Return the (x, y) coordinate for the center point of the cell that contains the specified text.  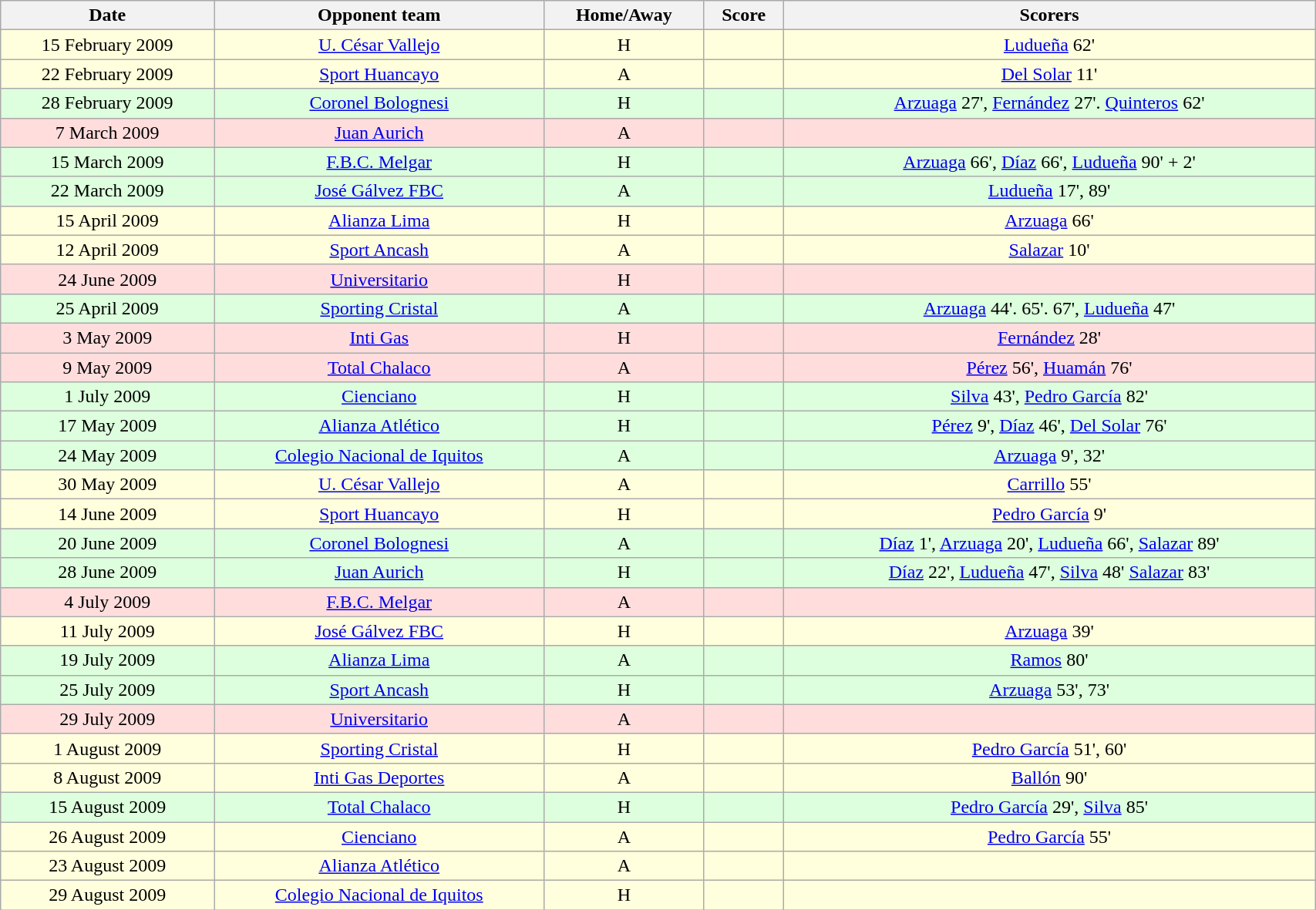
Pérez 56', Huamán 76' (1048, 368)
Scorers (1048, 15)
9 May 2009 (108, 368)
17 May 2009 (108, 426)
Arzuaga 9', 32' (1048, 455)
15 August 2009 (108, 807)
Ludueña 62' (1048, 45)
1 July 2009 (108, 397)
Opponent team (379, 15)
Ramos 80' (1048, 660)
20 June 2009 (108, 543)
Arzuaga 39' (1048, 631)
Fernández 28' (1048, 337)
15 March 2009 (108, 162)
15 February 2009 (108, 45)
Inti Gas (379, 337)
3 May 2009 (108, 337)
29 August 2009 (108, 895)
28 June 2009 (108, 573)
22 March 2009 (108, 191)
7 March 2009 (108, 133)
Pérez 9', Díaz 46', Del Solar 76' (1048, 426)
12 April 2009 (108, 250)
Ballón 90' (1048, 777)
25 April 2009 (108, 308)
Score (744, 15)
19 July 2009 (108, 660)
Arzuaga 66', Díaz 66', Ludueña 90' + 2' (1048, 162)
Inti Gas Deportes (379, 777)
1 August 2009 (108, 748)
14 June 2009 (108, 514)
Ludueña 17', 89' (1048, 191)
22 February 2009 (108, 74)
Salazar 10' (1048, 250)
Pedro García 51', 60' (1048, 748)
Díaz 22', Ludueña 47', Silva 48' Salazar 83' (1048, 573)
Carrillo 55' (1048, 485)
Pedro García 55' (1048, 836)
Silva 43', Pedro García 82' (1048, 397)
Pedro García 9' (1048, 514)
26 August 2009 (108, 836)
29 July 2009 (108, 719)
Arzuaga 44'. 65'. 67', Ludueña 47' (1048, 308)
Home/Away (624, 15)
Arzuaga 66' (1048, 220)
Del Solar 11' (1048, 74)
15 April 2009 (108, 220)
Arzuaga 53', 73' (1048, 690)
Pedro García 29', Silva 85' (1048, 807)
23 August 2009 (108, 866)
28 February 2009 (108, 103)
Díaz 1', Arzuaga 20', Ludueña 66', Salazar 89' (1048, 543)
8 August 2009 (108, 777)
24 June 2009 (108, 279)
24 May 2009 (108, 455)
4 July 2009 (108, 602)
11 July 2009 (108, 631)
Arzuaga 27', Fernández 27'. Quinteros 62' (1048, 103)
Date (108, 15)
30 May 2009 (108, 485)
25 July 2009 (108, 690)
